Extract the [x, y] coordinate from the center of the cell holding the provided text.  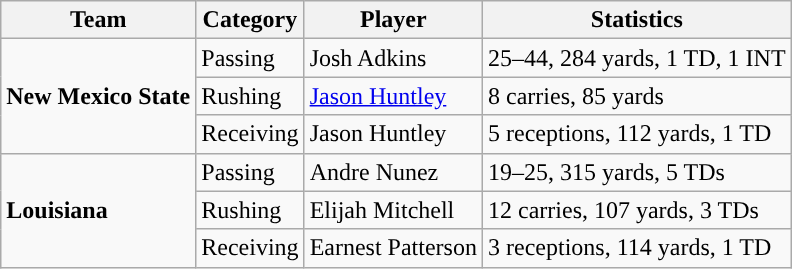
Elijah Mitchell [393, 210]
New Mexico State [98, 96]
Category [250, 20]
Team [98, 20]
Louisiana [98, 210]
8 carries, 85 yards [636, 96]
12 carries, 107 yards, 3 TDs [636, 210]
Josh Adkins [393, 58]
25–44, 284 yards, 1 TD, 1 INT [636, 58]
5 receptions, 112 yards, 1 TD [636, 134]
3 receptions, 114 yards, 1 TD [636, 248]
19–25, 315 yards, 5 TDs [636, 172]
Earnest Patterson [393, 248]
Player [393, 20]
Statistics [636, 20]
Andre Nunez [393, 172]
